Extract the (x, y) coordinate from the center of the cell holding the provided text.  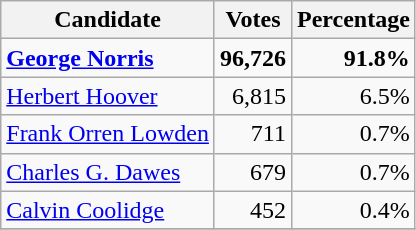
6,815 (252, 96)
Frank Orren Lowden (108, 134)
Percentage (353, 20)
6.5% (353, 96)
711 (252, 134)
Votes (252, 20)
0.4% (353, 210)
96,726 (252, 58)
Calvin Coolidge (108, 210)
91.8% (353, 58)
Candidate (108, 20)
679 (252, 172)
Charles G. Dawes (108, 172)
452 (252, 210)
George Norris (108, 58)
Herbert Hoover (108, 96)
